Scan for the cell matching the given text and deliver its [x, y] coordinate at center. 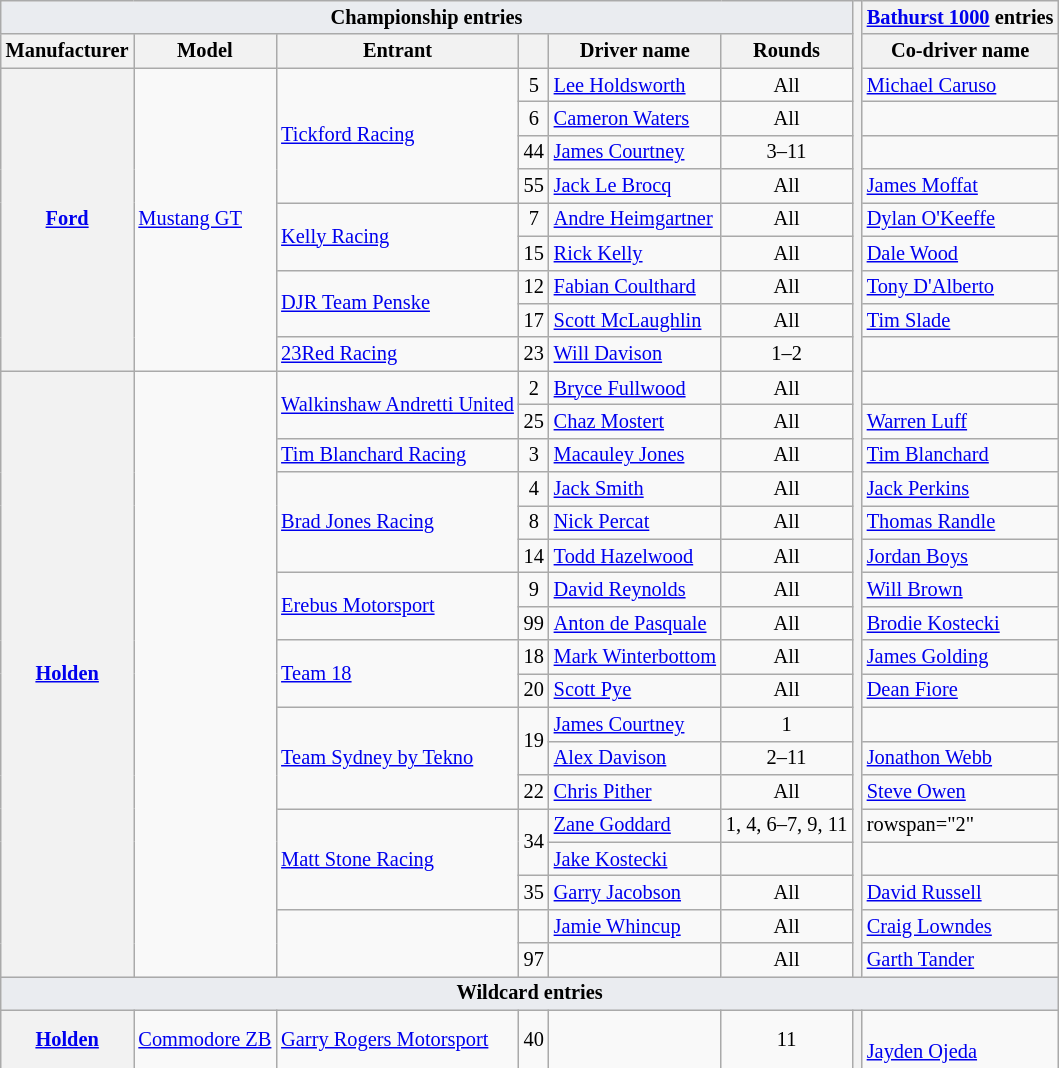
DJR Team Penske [397, 304]
55 [534, 186]
14 [534, 556]
Tim Blanchard [960, 455]
Ford [68, 220]
17 [534, 320]
Tickford Racing [397, 136]
James Moffat [960, 186]
Dale Wood [960, 253]
1 [786, 724]
35 [534, 892]
20 [534, 690]
Driver name [635, 51]
44 [534, 152]
Garth Tander [960, 960]
99 [534, 623]
4 [534, 489]
Team 18 [397, 674]
1, 4, 6–7, 9, 11 [786, 825]
Manufacturer [68, 51]
Todd Hazelwood [635, 556]
2–11 [786, 758]
3 [534, 455]
Dylan O'Keeffe [960, 219]
Macauley Jones [635, 455]
Jack Perkins [960, 489]
Michael Caruso [960, 85]
Jack Smith [635, 489]
12 [534, 287]
11 [786, 1039]
Andre Heimgartner [635, 219]
Cameron Waters [635, 118]
Steve Owen [960, 791]
22 [534, 791]
Championship entries [426, 17]
Brodie Kostecki [960, 623]
Commodore ZB [206, 1039]
Tony D'Alberto [960, 287]
Jack Le Brocq [635, 186]
1–2 [786, 354]
Dean Fiore [960, 690]
Nick Percat [635, 522]
Mustang GT [206, 220]
Kelly Racing [397, 236]
5 [534, 85]
Mark Winterbottom [635, 657]
Jake Kostecki [635, 859]
25 [534, 421]
19 [534, 740]
Rick Kelly [635, 253]
Garry Jacobson [635, 892]
Thomas Randle [960, 522]
8 [534, 522]
Garry Rogers Motorsport [397, 1039]
Lee Holdsworth [635, 85]
Chaz Mostert [635, 421]
Zane Goddard [635, 825]
Rounds [786, 51]
Tim Blanchard Racing [397, 455]
Warren Luff [960, 421]
Will Brown [960, 589]
18 [534, 657]
Craig Lowndes [960, 926]
David Reynolds [635, 589]
Scott Pye [635, 690]
Jamie Whincup [635, 926]
Jordan Boys [960, 556]
Fabian Coulthard [635, 287]
Erebus Motorsport [397, 606]
40 [534, 1039]
Jonathon Webb [960, 758]
2 [534, 388]
Scott McLaughlin [635, 320]
Bathurst 1000 entries [960, 17]
15 [534, 253]
23Red Racing [397, 354]
James Golding [960, 657]
23 [534, 354]
34 [534, 842]
Chris Pither [635, 791]
6 [534, 118]
Will Davison [635, 354]
97 [534, 960]
David Russell [960, 892]
7 [534, 219]
Team Sydney by Tekno [397, 758]
Entrant [397, 51]
Tim Slade [960, 320]
Alex Davison [635, 758]
Model [206, 51]
Co-driver name [960, 51]
Wildcard entries [530, 993]
Jayden Ojeda [960, 1039]
Bryce Fullwood [635, 388]
Matt Stone Racing [397, 858]
Walkinshaw Andretti United [397, 404]
rowspan="2" [960, 825]
Anton de Pasquale [635, 623]
3–11 [786, 152]
Brad Jones Racing [397, 522]
9 [534, 589]
